From the cell containing the given text, extract its center point as (X, Y) coordinate. 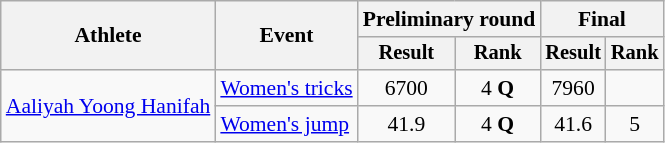
Women's jump (286, 124)
Event (286, 36)
5 (635, 124)
6700 (406, 88)
41.6 (573, 124)
Women's tricks (286, 88)
Final (602, 19)
Athlete (108, 36)
7960 (573, 88)
41.9 (406, 124)
Aaliyah Yoong Hanifah (108, 106)
Preliminary round (450, 19)
